Search for the cell housing the specified text and yield its [x, y] center coordinate. 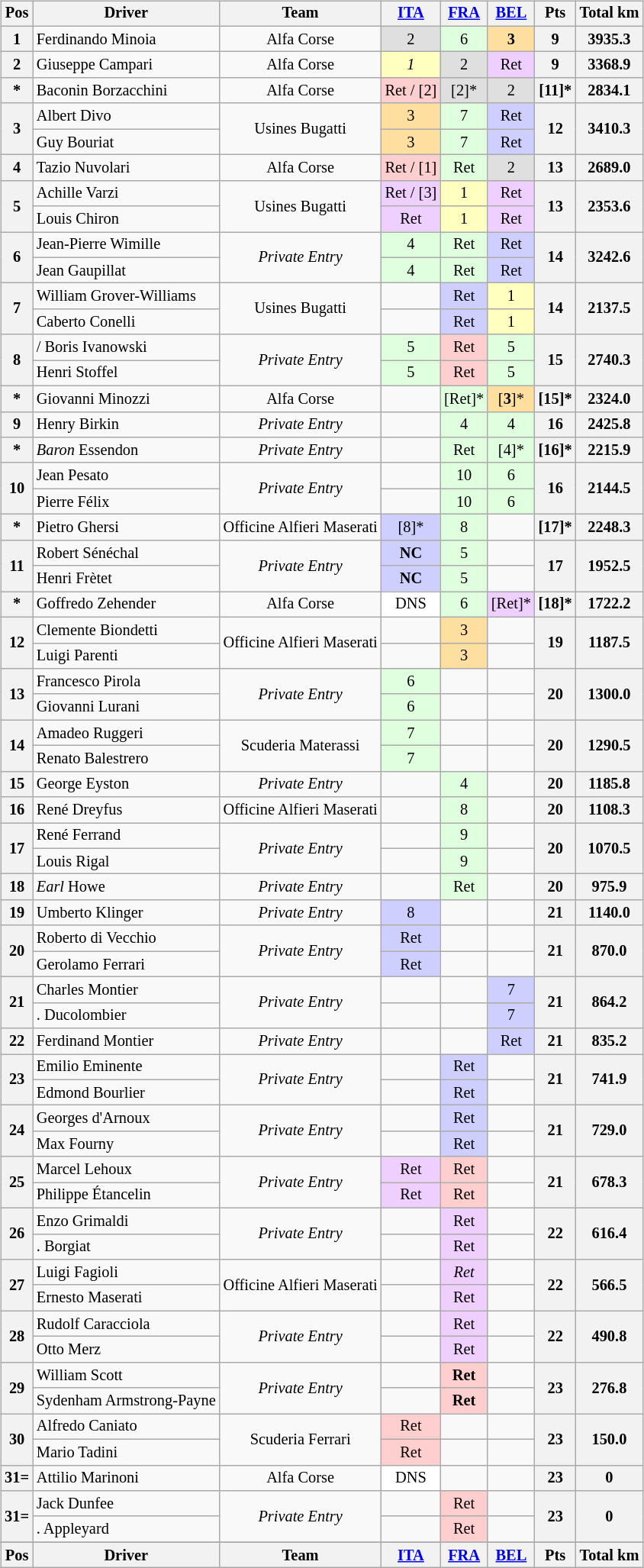
2144.5 [610, 489]
René Ferrand [127, 836]
Renato Balestrero [127, 759]
2834.1 [610, 91]
Otto Merz [127, 1350]
490.8 [610, 1336]
150.0 [610, 1440]
Henri Stoffel [127, 373]
Philippe Étancelin [127, 1195]
975.9 [610, 887]
1952.5 [610, 565]
Henri Frètet [127, 579]
3935.3 [610, 39]
Ernesto Maserati [127, 1298]
2740.3 [610, 360]
Gerolamo Ferrari [127, 964]
William Grover-Williams [127, 296]
Earl Howe [127, 887]
Luigi Fagioli [127, 1273]
Ret / [1] [411, 168]
Robert Sénéchal [127, 553]
Amadeo Ruggeri [127, 733]
Giovanni Lurani [127, 707]
Marcel Lehoux [127, 1170]
1300.0 [610, 695]
566.5 [610, 1286]
Guy Bouriat [127, 142]
Max Fourny [127, 1144]
. Ducolombier [127, 1015]
729.0 [610, 1131]
[3]* [511, 398]
George Eyston [127, 784]
18 [17, 887]
. Borgiat [127, 1247]
Jean Pesato [127, 476]
[8]* [411, 528]
Enzo Grimaldi [127, 1221]
Henry Birkin [127, 424]
2353.6 [610, 206]
Jean Gaupillat [127, 270]
Ret / [3] [411, 193]
Scuderia Ferrari [301, 1440]
Georges d'Arnoux [127, 1118]
Sydenham Armstrong-Payne [127, 1401]
Albert Divo [127, 116]
[15]* [555, 398]
Mario Tadini [127, 1452]
Caberto Conelli [127, 322]
1070.5 [610, 849]
2215.9 [610, 450]
[17]* [555, 528]
. Appleyard [127, 1529]
28 [17, 1336]
1187.5 [610, 643]
Louis Rigal [127, 861]
Ret / [2] [411, 91]
Umberto Klinger [127, 913]
Roberto di Vecchio [127, 938]
Pierre Félix [127, 502]
Emilio Eminente [127, 1067]
1185.8 [610, 784]
Francesco Pirola [127, 682]
Ferdinando Minoia [127, 39]
Charles Montier [127, 990]
Giovanni Minozzi [127, 398]
Ferdinand Montier [127, 1041]
741.9 [610, 1079]
616.4 [610, 1234]
Baron Essendon [127, 450]
William Scott [127, 1375]
[4]* [511, 450]
3410.3 [610, 128]
René Dreyfus [127, 810]
26 [17, 1234]
3242.6 [610, 258]
1140.0 [610, 913]
24 [17, 1131]
Attilio Marinoni [127, 1478]
1108.3 [610, 810]
2425.8 [610, 424]
Clemente Biondetti [127, 630]
Achille Varzi [127, 193]
Pietro Ghersi [127, 528]
Alfredo Caniato [127, 1427]
Louis Chiron [127, 219]
29 [17, 1388]
Luigi Parenti [127, 656]
276.8 [610, 1388]
[18]* [555, 605]
[11]* [555, 91]
Jack Dunfee [127, 1504]
2689.0 [610, 168]
/ Boris Ivanowski [127, 347]
2324.0 [610, 398]
[16]* [555, 450]
Baconin Borzacchini [127, 91]
11 [17, 565]
2248.3 [610, 528]
2137.5 [610, 308]
3368.9 [610, 65]
678.3 [610, 1182]
[2]* [464, 91]
835.2 [610, 1041]
Tazio Nuvolari [127, 168]
Edmond Bourlier [127, 1092]
1290.5 [610, 745]
864.2 [610, 1003]
27 [17, 1286]
Rudolf Caracciola [127, 1324]
30 [17, 1440]
Jean-Pierre Wimille [127, 245]
Goffredo Zehender [127, 605]
870.0 [610, 951]
Giuseppe Campari [127, 65]
1722.2 [610, 605]
25 [17, 1182]
Scuderia Materassi [301, 745]
